Locate the cell with the specified text and output its (X, Y) center coordinate. 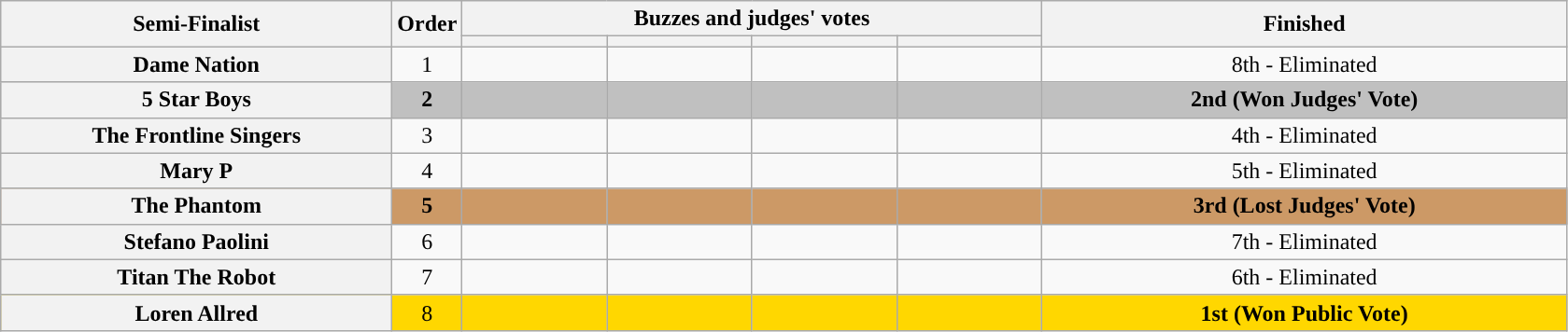
Mary P (196, 171)
1st (Won Public Vote) (1304, 312)
8th - Eliminated (1304, 64)
The Phantom (196, 206)
4 (428, 171)
1 (428, 64)
3rd (Lost Judges' Vote) (1304, 206)
8 (428, 312)
Semi-Finalist (196, 24)
5 Star Boys (196, 100)
Order (428, 24)
7 (428, 277)
Loren Allred (196, 312)
2 (428, 100)
2nd (Won Judges' Vote) (1304, 100)
7th - Eliminated (1304, 242)
The Frontline Singers (196, 135)
6th - Eliminated (1304, 277)
6 (428, 242)
5th - Eliminated (1304, 171)
Dame Nation (196, 64)
5 (428, 206)
Stefano Paolini (196, 242)
Finished (1304, 24)
Buzzes and judges' votes (752, 19)
Titan The Robot (196, 277)
3 (428, 135)
4th - Eliminated (1304, 135)
